Pinpoint the cell where the given text exists, returning its (X, Y) midpoint coordinate. 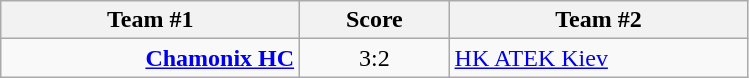
3:2 (374, 58)
Chamonix HC (150, 58)
Score (374, 20)
HK ATEK Kiev (598, 58)
Team #1 (150, 20)
Team #2 (598, 20)
